Provide the [x, y] coordinate of the cell's center where the given text is located.  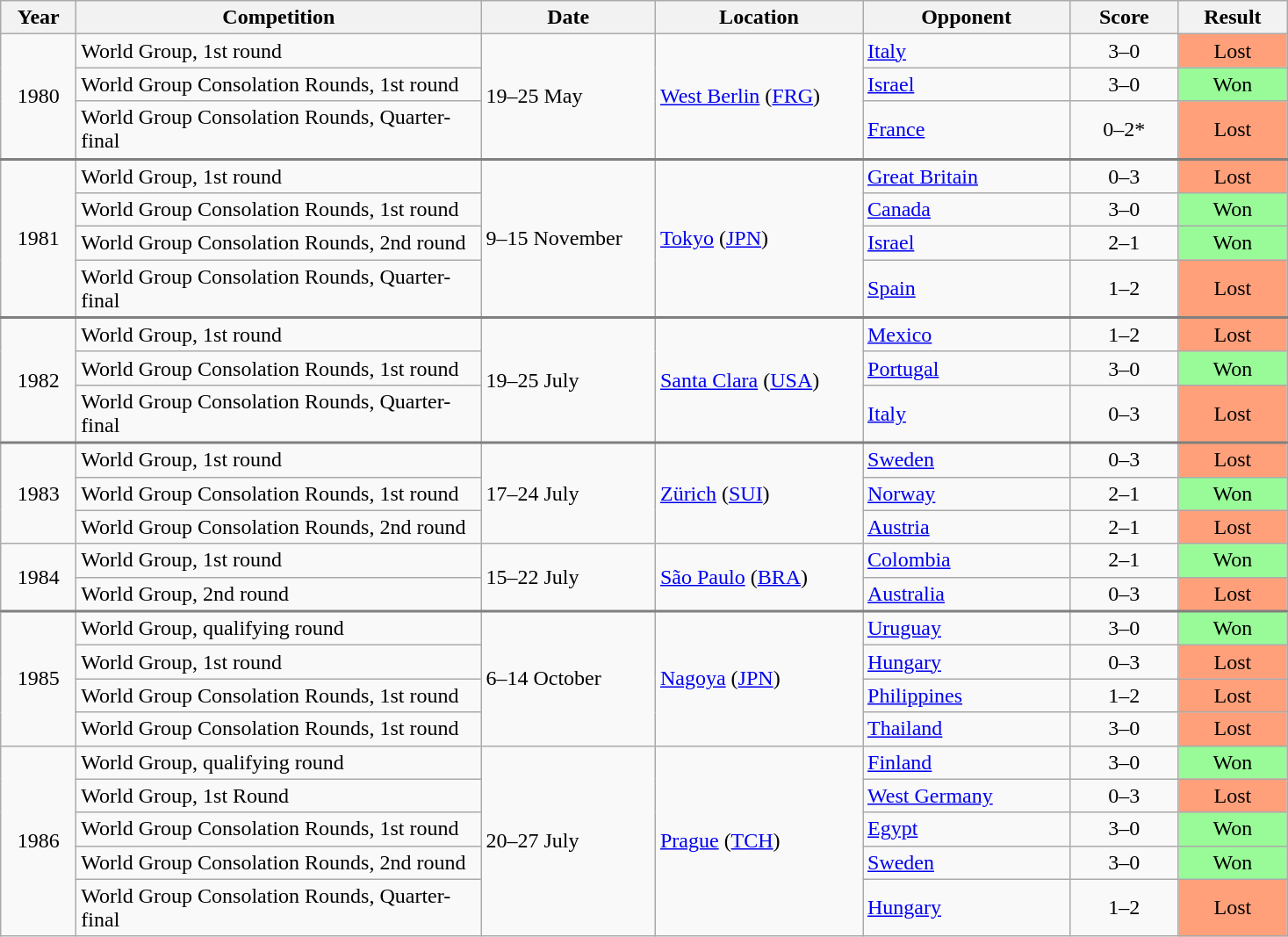
1980 [39, 97]
São Paulo (BRA) [759, 578]
Prague (TCH) [759, 841]
19–25 May [569, 97]
Mexico [966, 335]
West Germany [966, 796]
6–14 October [569, 678]
0–2* [1125, 130]
Great Britain [966, 176]
Thailand [966, 729]
Result [1233, 18]
Austria [966, 527]
20–27 July [569, 841]
Egypt [966, 829]
Finland [966, 762]
World Group, 2nd round [279, 594]
Philippines [966, 696]
Norway [966, 494]
Canada [966, 210]
France [966, 130]
Colombia [966, 560]
Uruguay [966, 629]
Santa Clara (USA) [759, 381]
West Berlin (FRG) [759, 97]
Competition [279, 18]
1982 [39, 381]
1984 [39, 578]
Date [569, 18]
1981 [39, 239]
Year [39, 18]
1986 [39, 841]
Tokyo (JPN) [759, 239]
9–15 November [569, 239]
Location [759, 18]
Nagoya (JPN) [759, 678]
Australia [966, 594]
1983 [39, 494]
Spain [966, 289]
World Group, 1st Round [279, 796]
1985 [39, 678]
15–22 July [569, 578]
Portugal [966, 368]
Zürich (SUI) [759, 494]
19–25 July [569, 381]
Opponent [966, 18]
17–24 July [569, 494]
Score [1125, 18]
